Pinpoint the cell where the given text exists, returning its (x, y) midpoint coordinate. 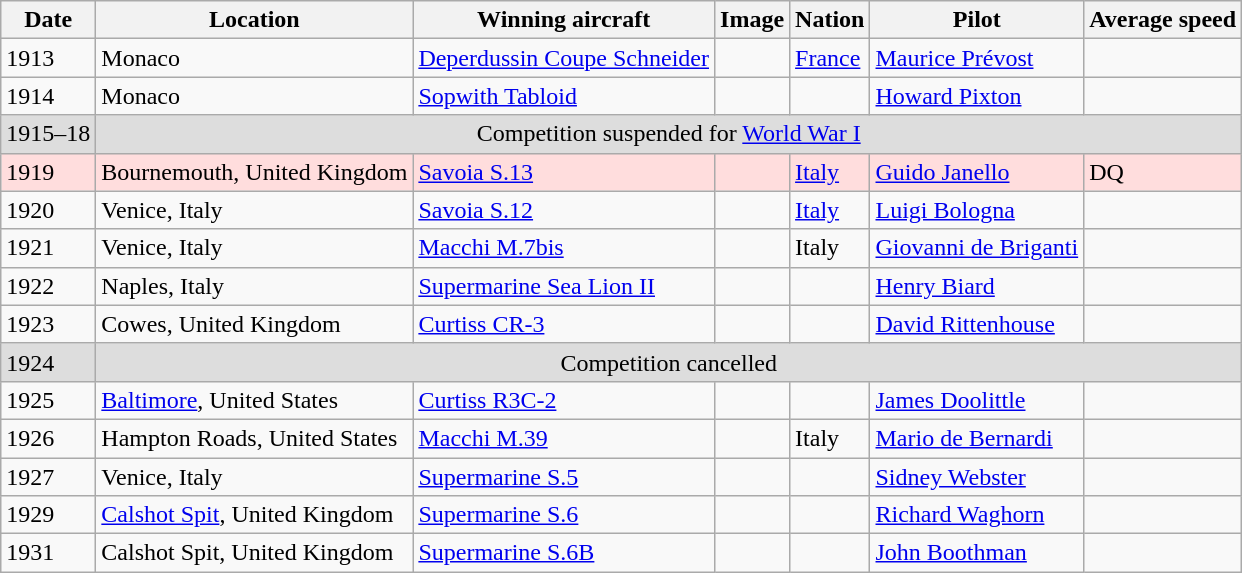
Macchi M.39 (564, 438)
1926 (48, 438)
Hampton Roads, United States (254, 438)
Average speed (1163, 20)
Image (752, 20)
Guido Janello (977, 172)
Nation (830, 20)
1920 (48, 210)
Supermarine S.6 (564, 515)
1922 (48, 286)
Henry Biard (977, 286)
DQ (1163, 172)
Curtiss R3C-2 (564, 400)
Luigi Bologna (977, 210)
1921 (48, 248)
Savoia S.13 (564, 172)
Richard Waghorn (977, 515)
Sopwith Tabloid (564, 96)
1931 (48, 553)
Curtiss CR-3 (564, 324)
France (830, 58)
Supermarine Sea Lion II (564, 286)
Mario de Bernardi (977, 438)
Pilot (977, 20)
1929 (48, 515)
John Boothman (977, 553)
Maurice Prévost (977, 58)
1924 (48, 362)
Winning aircraft (564, 20)
Baltimore, United States (254, 400)
Bournemouth, United Kingdom (254, 172)
Sidney Webster (977, 477)
Competition suspended for World War I (669, 134)
1915–18 (48, 134)
1927 (48, 477)
Competition cancelled (669, 362)
Location (254, 20)
Naples, Italy (254, 286)
Date (48, 20)
Howard Pixton (977, 96)
Giovanni de Briganti (977, 248)
David Rittenhouse (977, 324)
1914 (48, 96)
1923 (48, 324)
Cowes, United Kingdom (254, 324)
Supermarine S.5 (564, 477)
Savoia S.12 (564, 210)
Deperdussin Coupe Schneider (564, 58)
1925 (48, 400)
James Doolittle (977, 400)
1913 (48, 58)
Macchi M.7bis (564, 248)
Supermarine S.6B (564, 553)
1919 (48, 172)
